Return the (x, y) coordinate for the center point of the cell that contains the specified text.  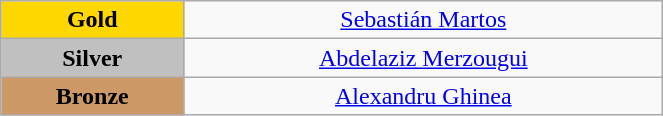
Bronze (92, 96)
Sebastián Martos (424, 20)
Silver (92, 58)
Alexandru Ghinea (424, 96)
Gold (92, 20)
Abdelaziz Merzougui (424, 58)
